From the cell containing the given text, extract its center point as [x, y] coordinate. 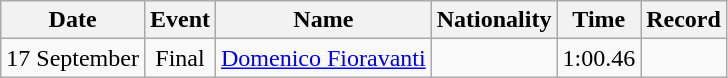
17 September [73, 58]
Final [180, 58]
Date [73, 20]
Record [684, 20]
Domenico Fioravanti [324, 58]
Time [599, 20]
Nationality [494, 20]
Event [180, 20]
Name [324, 20]
1:00.46 [599, 58]
